Find where the given text appears and provide that cell's center as (x, y) coordinate. 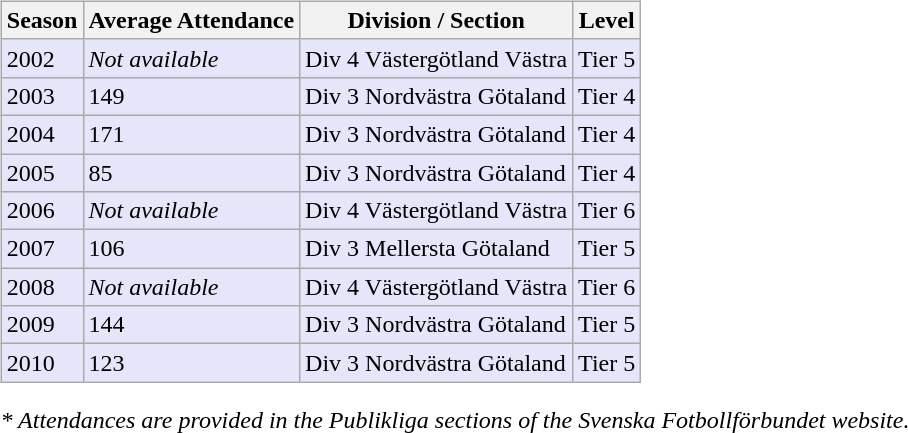
2007 (42, 249)
Div 3 Mellersta Götaland (436, 249)
Season (42, 20)
2002 (42, 58)
Division / Section (436, 20)
Average Attendance (192, 20)
2009 (42, 325)
2005 (42, 173)
2006 (42, 211)
Level (607, 20)
149 (192, 96)
171 (192, 134)
2010 (42, 363)
85 (192, 173)
144 (192, 325)
123 (192, 363)
2004 (42, 134)
2003 (42, 96)
106 (192, 249)
2008 (42, 287)
